Extract the [x, y] coordinate from the center of the cell holding the provided text.  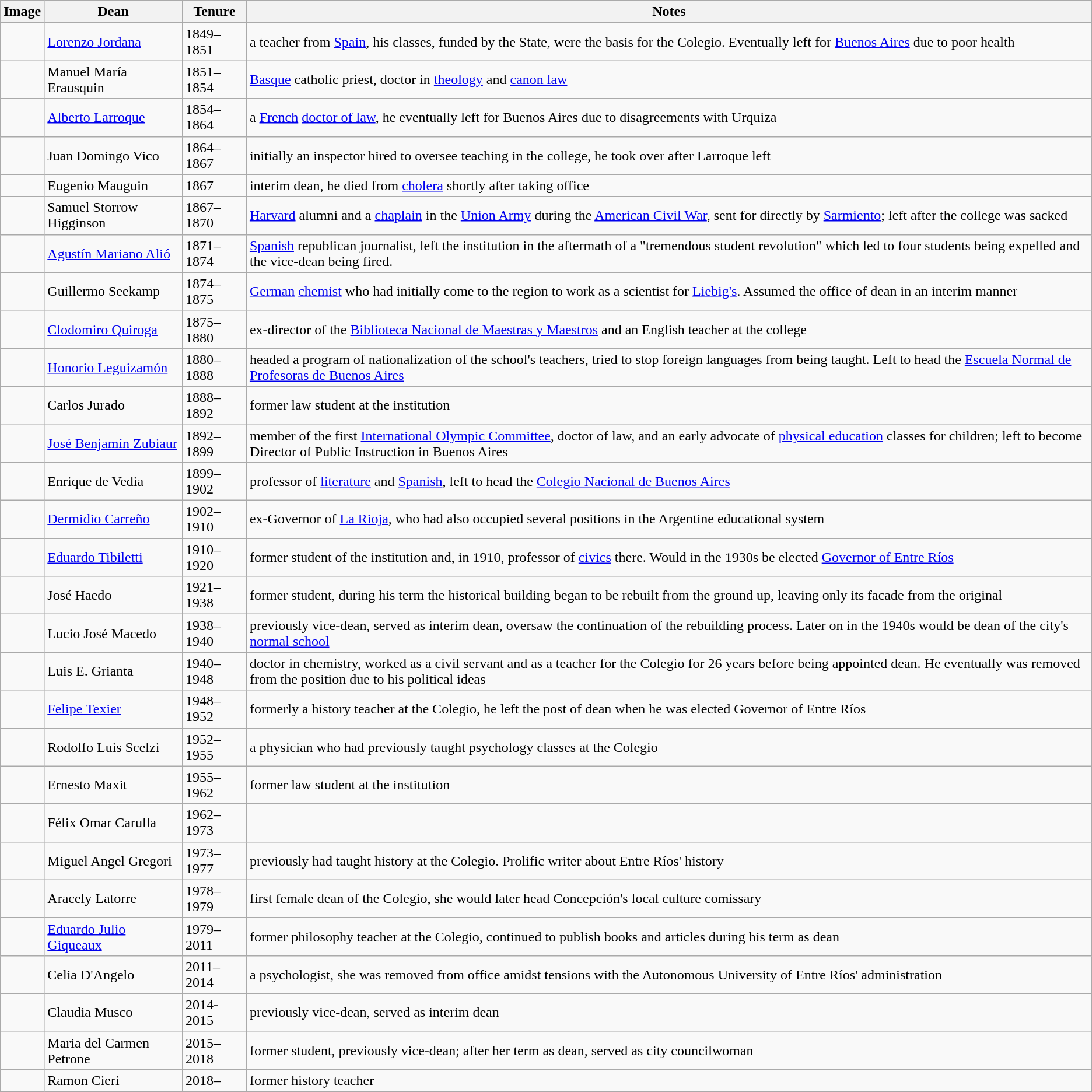
Carlos Jurado [113, 405]
ex-Governor of La Rioja, who had also occupied several positions in the Argentine educational system [668, 519]
Eduardo Julio Giqueaux [113, 937]
1948–1952 [214, 709]
1871–1874 [214, 253]
Harvard alumni and a chaplain in the Union Army during the American Civil War, sent for directly by Sarmiento; left after the college was sacked [668, 216]
Clodomiro Quiroga [113, 329]
Ernesto Maxit [113, 785]
Dean [113, 12]
2014-2015 [214, 1013]
1973–1977 [214, 861]
Juan Domingo Vico [113, 155]
professor of literature and Spanish, left to head the Colegio Nacional de Buenos Aires [668, 482]
1874–1875 [214, 292]
1854–1864 [214, 118]
Claudia Musco [113, 1013]
a psychologist, she was removed from office amidst tensions with the Autonomous University of Entre Ríos' administration [668, 974]
former philosophy teacher at the Colegio, continued to publish books and articles during his term as dean [668, 937]
Notes [668, 12]
1938–1940 [214, 633]
1940–1948 [214, 671]
Samuel Storrow Higginson [113, 216]
1902–1910 [214, 519]
1962–1973 [214, 822]
1952–1955 [214, 747]
1978–1979 [214, 898]
2018– [214, 1081]
1888–1892 [214, 405]
Miguel Angel Gregori [113, 861]
a French doctor of law, he eventually left for Buenos Aires due to disagreements with Urquiza [668, 118]
1851–1854 [214, 79]
a physician who had previously taught psychology classes at the Colegio [668, 747]
formerly a history teacher at the Colegio, he left the post of dean when he was elected Governor of Entre Ríos [668, 709]
a teacher from Spain, his classes, funded by the State, were the basis for the Colegio. Eventually left for Buenos Aires due to poor health [668, 42]
ex-director of the Biblioteca Nacional de Maestras y Maestros and an English teacher at the college [668, 329]
1867–1870 [214, 216]
1864–1867 [214, 155]
Tenure [214, 12]
1892–1899 [214, 443]
former student, during his term the historical building began to be rebuilt from the ground up, leaving only its facade from the original [668, 595]
Honorio Leguizamón [113, 367]
1849–1851 [214, 42]
1880–1888 [214, 367]
Felipe Texier [113, 709]
Aracely Latorre [113, 898]
Félix Omar Carulla [113, 822]
Eugenio Mauguin [113, 185]
former history teacher [668, 1081]
1955–1962 [214, 785]
1910–1920 [214, 558]
Celia D'Angelo [113, 974]
previously vice-dean, served as interim dean [668, 1013]
Lorenzo Jordana [113, 42]
Enrique de Vedia [113, 482]
Image [22, 12]
former student, previously vice-dean; after her term as dean, served as city councilwoman [668, 1050]
José Haedo [113, 595]
interim dean, he died from cholera shortly after taking office [668, 185]
Eduardo Tibiletti [113, 558]
Luis E. Grianta [113, 671]
first female dean of the Colegio, she would later head Concepción's local culture comissary [668, 898]
1921–1938 [214, 595]
Manuel María Erausquin [113, 79]
Agustín Mariano Alió [113, 253]
1979–2011 [214, 937]
Maria del Carmen Petrone [113, 1050]
Alberto Larroque [113, 118]
José Benjamín Zubiaur [113, 443]
initially an inspector hired to oversee teaching in the college, he took over after Larroque left [668, 155]
1867 [214, 185]
Basque catholic priest, doctor in theology and canon law [668, 79]
Ramon Cieri [113, 1081]
1875–1880 [214, 329]
Guillermo Seekamp [113, 292]
former student of the institution and, in 1910, professor of civics there. Would in the 1930s be elected Governor of Entre Ríos [668, 558]
2015–2018 [214, 1050]
German chemist who had initially come to the region to work as a scientist for Liebig's. Assumed the office of dean in an interim manner [668, 292]
Dermidio Carreño [113, 519]
1899–1902 [214, 482]
previously had taught history at the Colegio. Prolific writer about Entre Ríos' history [668, 861]
2011–2014 [214, 974]
Rodolfo Luis Scelzi [113, 747]
Lucio José Macedo [113, 633]
